For the text-containing cell, return its midpoint in [X, Y] coordinate format. 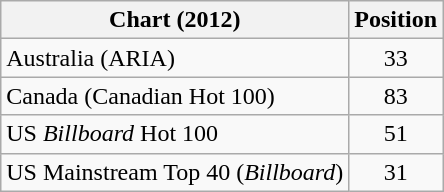
51 [396, 134]
83 [396, 96]
Position [396, 20]
Chart (2012) [175, 20]
US Mainstream Top 40 (Billboard) [175, 172]
33 [396, 58]
Australia (ARIA) [175, 58]
Canada (Canadian Hot 100) [175, 96]
31 [396, 172]
US Billboard Hot 100 [175, 134]
